Provide the [x, y] coordinate of the cell's center where the given text is located.  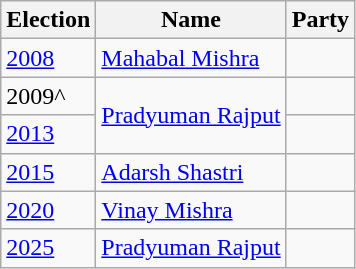
2008 [48, 58]
2009^ [48, 96]
Party [320, 20]
Adarsh Shastri [191, 172]
2015 [48, 172]
2013 [48, 134]
2020 [48, 210]
Vinay Mishra [191, 210]
Name [191, 20]
Mahabal Mishra [191, 58]
2025 [48, 248]
Election [48, 20]
